Identify which cell holds the provided text, then report its (X, Y) central coordinate. 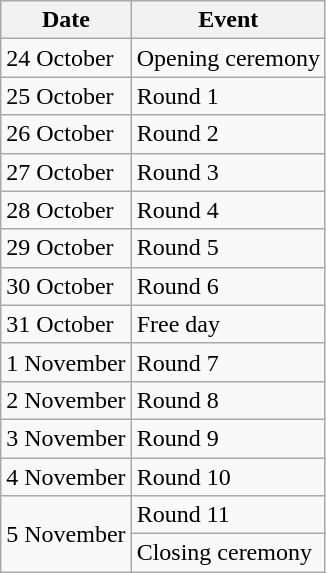
29 October (66, 248)
5 November (66, 534)
Round 1 (228, 96)
1 November (66, 362)
Round 6 (228, 286)
26 October (66, 134)
Round 8 (228, 400)
Round 2 (228, 134)
Round 9 (228, 438)
Round 7 (228, 362)
Event (228, 20)
Date (66, 20)
24 October (66, 58)
Free day (228, 324)
2 November (66, 400)
Closing ceremony (228, 553)
Round 11 (228, 515)
Round 4 (228, 210)
Opening ceremony (228, 58)
Round 3 (228, 172)
27 October (66, 172)
31 October (66, 324)
28 October (66, 210)
Round 10 (228, 477)
Round 5 (228, 248)
30 October (66, 286)
3 November (66, 438)
4 November (66, 477)
25 October (66, 96)
